Capture the cell that displays the provided text and extract its (X, Y) central coordinate. 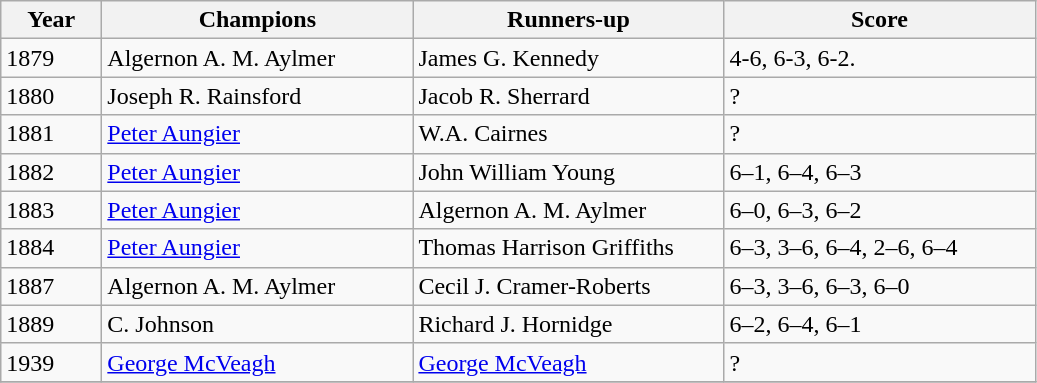
6–3, 3–6, 6–3, 6–0 (880, 286)
James G. Kennedy (568, 58)
1884 (52, 248)
1882 (52, 172)
1889 (52, 324)
Thomas Harrison Griffiths (568, 248)
Joseph R. Rainsford (258, 96)
Cecil J. Cramer-Roberts (568, 286)
1939 (52, 362)
6–0, 6–3, 6–2 (880, 210)
Year (52, 20)
6–2, 6–4, 6–1 (880, 324)
W.A. Cairnes (568, 134)
6–3, 3–6, 6–4, 2–6, 6–4 (880, 248)
C. Johnson (258, 324)
Richard J. Hornidge (568, 324)
1880 (52, 96)
Score (880, 20)
1887 (52, 286)
1879 (52, 58)
Jacob R. Sherrard (568, 96)
Champions (258, 20)
Runners-up (568, 20)
1881 (52, 134)
6–1, 6–4, 6–3 (880, 172)
4-6, 6-3, 6-2. (880, 58)
John William Young (568, 172)
1883 (52, 210)
